Determine the [X, Y] coordinate at the center of the cell enclosing the given text.  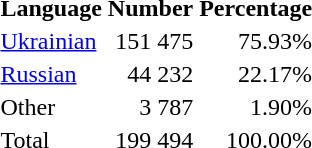
151 475 [150, 41]
3 787 [150, 107]
44 232 [150, 74]
